Return the (x, y) coordinate for the center point of the cell that contains the specified text.  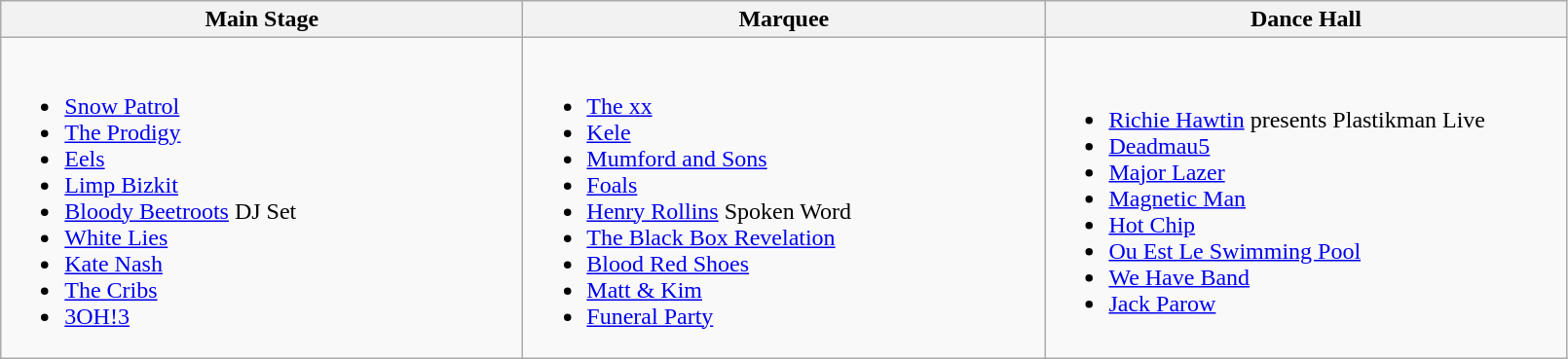
Main Stage (262, 19)
The xxKeleMumford and SonsFoalsHenry Rollins Spoken WordThe Black Box RevelationBlood Red ShoesMatt & KimFuneral Party (784, 198)
Snow PatrolThe ProdigyEelsLimp BizkitBloody Beetroots DJ SetWhite LiesKate NashThe Cribs3OH!3 (262, 198)
Marquee (784, 19)
Dance Hall (1306, 19)
Richie Hawtin presents Plastikman LiveDeadmau5Major LazerMagnetic ManHot ChipOu Est Le Swimming PoolWe Have BandJack Parow (1306, 198)
